Provide the [X, Y] coordinate of the cell's center where the given text is located.  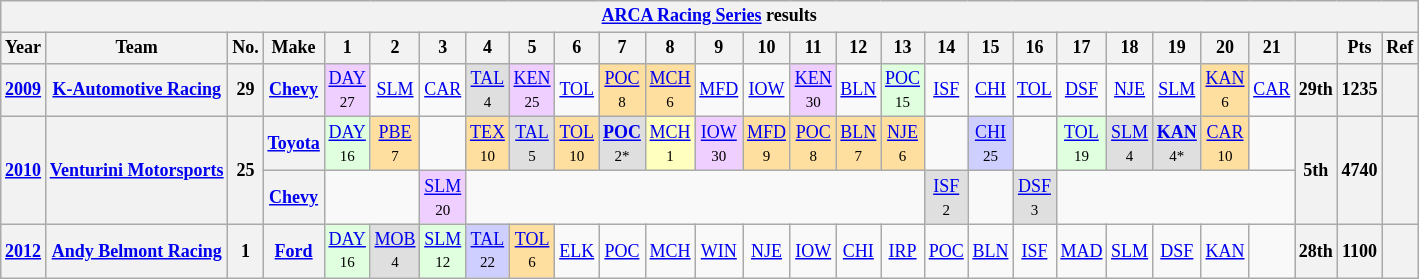
TOL 6 [532, 251]
8 [670, 48]
Ref [1400, 48]
6 [577, 48]
MCH 1 [670, 144]
TOL 10 [577, 144]
TAL22 [488, 251]
7 [622, 48]
29th [1316, 90]
28th [1316, 251]
No. [246, 48]
POC 2* [622, 144]
4 [488, 48]
DSF 3 [1034, 197]
17 [1082, 48]
IOW 30 [719, 144]
KEN 30 [813, 90]
1235 [1360, 90]
Venturini Motorsports [136, 170]
MFD 9 [767, 144]
TAL 5 [532, 144]
MCH [670, 251]
Ford [294, 251]
15 [990, 48]
11 [813, 48]
5th [1316, 170]
PBE 7 [395, 144]
21 [1272, 48]
14 [946, 48]
16 [1034, 48]
MCH 6 [670, 90]
5 [532, 48]
Toyota [294, 144]
CHI 25 [990, 144]
ARCA Racing Series results [710, 16]
2010 [24, 170]
2 [395, 48]
KAN 6 [1225, 90]
TAL 4 [488, 90]
12 [858, 48]
NJE 6 [903, 144]
MAD [1082, 251]
13 [903, 48]
CAR 10 [1225, 144]
10 [767, 48]
IRP [903, 251]
KEN 25 [532, 90]
DAY 27 [347, 90]
KAN 4* [1176, 144]
TEX 10 [488, 144]
20 [1225, 48]
18 [1130, 48]
Team [136, 48]
MFD [719, 90]
29 [246, 90]
2012 [24, 251]
BLN 7 [858, 144]
4740 [1360, 170]
ISF 2 [946, 197]
3 [443, 48]
Year [24, 48]
25 [246, 170]
Andy Belmont Racing [136, 251]
KAN [1225, 251]
SLM 12 [443, 251]
19 [1176, 48]
ELK [577, 251]
9 [719, 48]
SLM 4 [1130, 144]
1100 [1360, 251]
TOL 19 [1082, 144]
Make [294, 48]
WIN [719, 251]
POC 15 [903, 90]
Pts [1360, 48]
2009 [24, 90]
MOB 4 [395, 251]
SLM 20 [443, 197]
K-Automotive Racing [136, 90]
